Identify which cell holds the provided text, then report its [x, y] central coordinate. 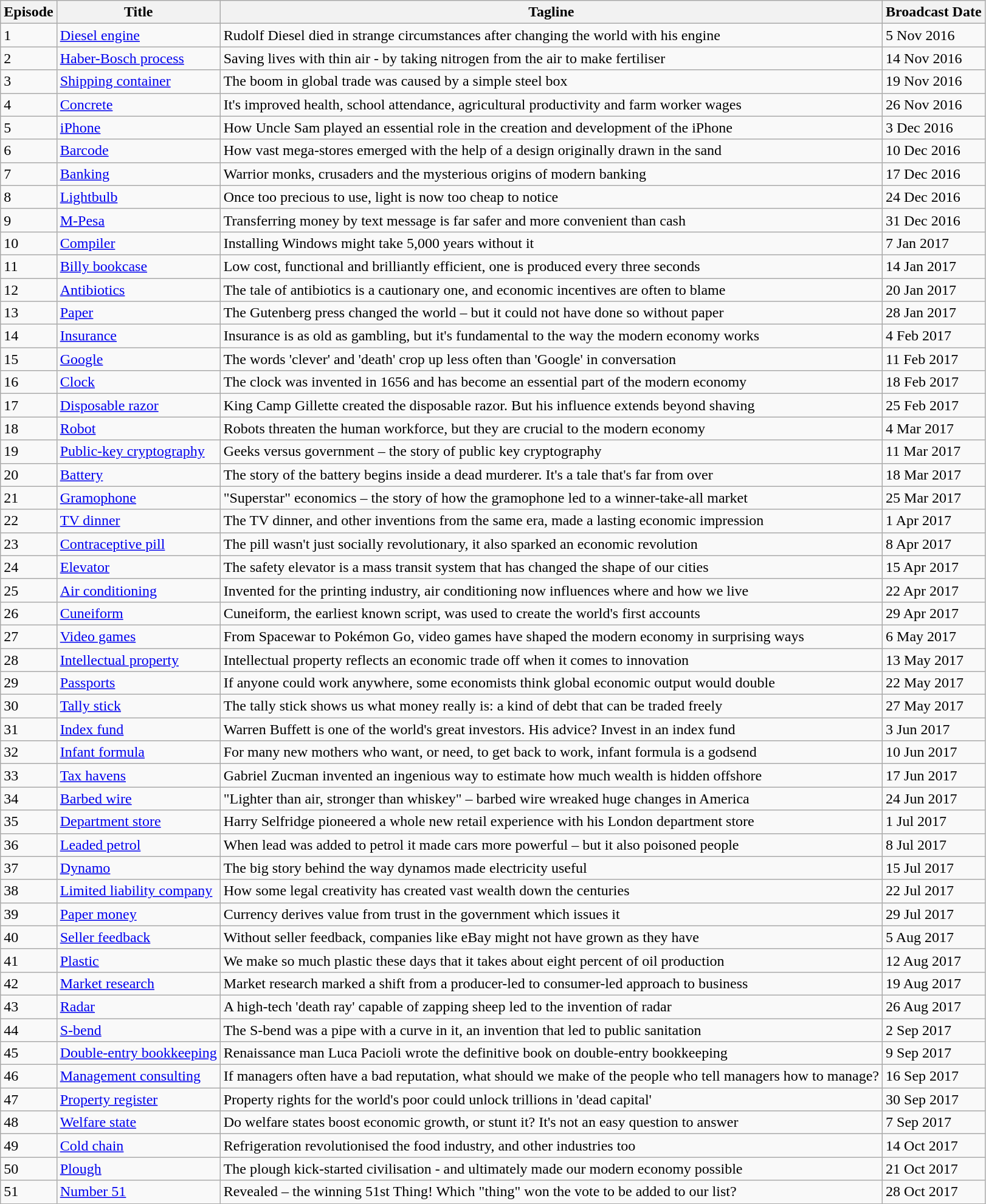
46 [29, 1076]
S-bend [139, 1030]
13 [29, 313]
44 [29, 1030]
49 [29, 1146]
The S-bend was a pipe with a curve in it, an invention that led to public sanitation [551, 1030]
The Gutenberg press changed the world – but it could not have done so without paper [551, 313]
18 Feb 2017 [934, 382]
Public-key cryptography [139, 452]
8 Jul 2017 [934, 845]
Barbed wire [139, 799]
10 [29, 243]
29 Apr 2017 [934, 613]
25 Feb 2017 [934, 405]
"Superstar" economics – the story of how the gramophone led to a winner-take-all market [551, 498]
Saving lives with thin air - by taking nitrogen from the air to make fertiliser [551, 58]
"Lighter than air, stronger than whiskey" – barbed wire wreaked huge changes in America [551, 799]
43 [29, 1006]
22 Jul 2017 [934, 891]
Lightbulb [139, 197]
Intellectual property [139, 659]
Department store [139, 822]
Paper [139, 313]
6 [29, 151]
17 [29, 405]
How Uncle Sam played an essential role in the creation and development of the iPhone [551, 128]
Diesel engine [139, 35]
The safety elevator is a mass transit system that has changed the shape of our cities [551, 567]
23 [29, 544]
30 Sep 2017 [934, 1099]
11 [29, 266]
The clock was invented in 1656 and has become an essential part of the modern economy [551, 382]
19 Aug 2017 [934, 983]
4 Mar 2017 [934, 428]
If managers often have a bad reputation, what should we make of the people who tell managers how to manage? [551, 1076]
Episode [29, 12]
48 [29, 1123]
9 Sep 2017 [934, 1053]
Double-entry bookkeeping [139, 1053]
10 Jun 2017 [934, 752]
Warrior monks, crusaders and the mysterious origins of modern banking [551, 174]
34 [29, 799]
Transferring money by text message is far safer and more convenient than cash [551, 220]
The pill wasn't just socially revolutionary, it also sparked an economic revolution [551, 544]
How some legal creativity has created vast wealth down the centuries [551, 891]
2 Sep 2017 [934, 1030]
8 Apr 2017 [934, 544]
Broadcast Date [934, 12]
2 [29, 58]
28 Jan 2017 [934, 313]
Google [139, 359]
3 Jun 2017 [934, 729]
20 [29, 475]
Passports [139, 683]
iPhone [139, 128]
13 May 2017 [934, 659]
14 Jan 2017 [934, 266]
King Camp Gillette created the disposable razor. But his influence extends beyond shaving [551, 405]
24 [29, 567]
50 [29, 1169]
8 [29, 197]
18 Mar 2017 [934, 475]
39 [29, 914]
18 [29, 428]
10 Dec 2016 [934, 151]
Plough [139, 1169]
15 [29, 359]
40 [29, 937]
7 Jan 2017 [934, 243]
Limited liability company [139, 891]
1 [29, 35]
3 Dec 2016 [934, 128]
Infant formula [139, 752]
Compiler [139, 243]
Renaissance man Luca Pacioli wrote the definitive book on double-entry bookkeeping [551, 1053]
M-Pesa [139, 220]
29 Jul 2017 [934, 914]
Property register [139, 1099]
Haber-Bosch process [139, 58]
21 [29, 498]
28 [29, 659]
Plastic [139, 960]
We make so much plastic these days that it takes about eight percent of oil production [551, 960]
Insurance is as old as gambling, but it's fundamental to the way the modern economy works [551, 336]
33 [29, 776]
14 Oct 2017 [934, 1146]
Cuneiform, the earliest known script, was used to create the world's first accounts [551, 613]
Tagline [551, 12]
Shipping container [139, 81]
25 Mar 2017 [934, 498]
Rudolf Diesel died in strange circumstances after changing the world with his engine [551, 35]
24 Jun 2017 [934, 799]
Number 51 [139, 1192]
19 [29, 452]
Property rights for the world's poor could unlock trillions in 'dead capital' [551, 1099]
26 Aug 2017 [934, 1006]
24 Dec 2016 [934, 197]
Dynamo [139, 868]
Robots threaten the human workforce, but they are crucial to the modern economy [551, 428]
7 Sep 2017 [934, 1123]
Warren Buffett is one of the world's great investors. His advice? Invest in an index fund [551, 729]
Welfare state [139, 1123]
19 Nov 2016 [934, 81]
Market research [139, 983]
The tally stick shows us what money really is: a kind of debt that can be traded freely [551, 706]
Insurance [139, 336]
12 Aug 2017 [934, 960]
The story of the battery begins inside a dead murderer. It's a tale that's far from over [551, 475]
Cold chain [139, 1146]
Once too precious to use, light is now too cheap to notice [551, 197]
11 Feb 2017 [934, 359]
The TV dinner, and other inventions from the same era, made a lasting economic impression [551, 521]
It's improved health, school attendance, agricultural productivity and farm worker wages [551, 105]
11 Mar 2017 [934, 452]
TV dinner [139, 521]
14 Nov 2016 [934, 58]
Concrete [139, 105]
Elevator [139, 567]
17 Dec 2016 [934, 174]
17 Jun 2017 [934, 776]
6 May 2017 [934, 636]
26 [29, 613]
51 [29, 1192]
The tale of antibiotics is a cautionary one, and economic incentives are often to blame [551, 290]
From Spacewar to Pokémon Go, video games have shaped the modern economy in surprising ways [551, 636]
Revealed – the winning 51st Thing! Which "thing" won the vote to be added to our list? [551, 1192]
Radar [139, 1006]
Market research marked a shift from a producer-led to consumer-led approach to business [551, 983]
22 Apr 2017 [934, 590]
9 [29, 220]
Do welfare states boost economic growth, or stunt it? It's not an easy question to answer [551, 1123]
29 [29, 683]
31 [29, 729]
5 [29, 128]
28 Oct 2017 [934, 1192]
25 [29, 590]
1 Jul 2017 [934, 822]
Clock [139, 382]
Banking [139, 174]
16 Sep 2017 [934, 1076]
16 [29, 382]
42 [29, 983]
For many new mothers who want, or need, to get back to work, infant formula is a godsend [551, 752]
The plough kick-started civilisation - and ultimately made our modern economy possible [551, 1169]
Tax havens [139, 776]
22 May 2017 [934, 683]
Installing Windows might take 5,000 years without it [551, 243]
Without seller feedback, companies like eBay might not have grown as they have [551, 937]
Management consulting [139, 1076]
27 [29, 636]
30 [29, 706]
12 [29, 290]
20 Jan 2017 [934, 290]
45 [29, 1053]
The big story behind the way dynamos made electricity useful [551, 868]
Intellectual property reflects an economic trade off when it comes to innovation [551, 659]
The words 'clever' and 'death' crop up less often than 'Google' in conversation [551, 359]
How vast mega-stores emerged with the help of a design originally drawn in the sand [551, 151]
Refrigeration revolutionised the food industry, and other industries too [551, 1146]
Leaded petrol [139, 845]
Currency derives value from trust in the government which issues it [551, 914]
7 [29, 174]
36 [29, 845]
21 Oct 2017 [934, 1169]
Title [139, 12]
Index fund [139, 729]
Battery [139, 475]
Contraceptive pill [139, 544]
Billy bookcase [139, 266]
Paper money [139, 914]
Barcode [139, 151]
Antibiotics [139, 290]
4 [29, 105]
31 Dec 2016 [934, 220]
Video games [139, 636]
14 [29, 336]
When lead was added to petrol it made cars more powerful – but it also poisoned people [551, 845]
32 [29, 752]
37 [29, 868]
3 [29, 81]
Disposable razor [139, 405]
Seller feedback [139, 937]
Invented for the printing industry, air conditioning now influences where and how we live [551, 590]
Harry Selfridge pioneered a whole new retail experience with his London department store [551, 822]
Air conditioning [139, 590]
Geeks versus government – the story of public key cryptography [551, 452]
Cuneiform [139, 613]
5 Aug 2017 [934, 937]
5 Nov 2016 [934, 35]
15 Apr 2017 [934, 567]
41 [29, 960]
35 [29, 822]
27 May 2017 [934, 706]
A high-tech 'death ray' capable of zapping sheep led to the invention of radar [551, 1006]
4 Feb 2017 [934, 336]
15 Jul 2017 [934, 868]
Low cost, functional and brilliantly efficient, one is produced every three seconds [551, 266]
Robot [139, 428]
Tally stick [139, 706]
47 [29, 1099]
The boom in global trade was caused by a simple steel box [551, 81]
38 [29, 891]
Gabriel Zucman invented an ingenious way to estimate how much wealth is hidden offshore [551, 776]
1 Apr 2017 [934, 521]
22 [29, 521]
If anyone could work anywhere, some economists think global economic output would double [551, 683]
26 Nov 2016 [934, 105]
Gramophone [139, 498]
